Return [x, y] of the center of cell containing provided text 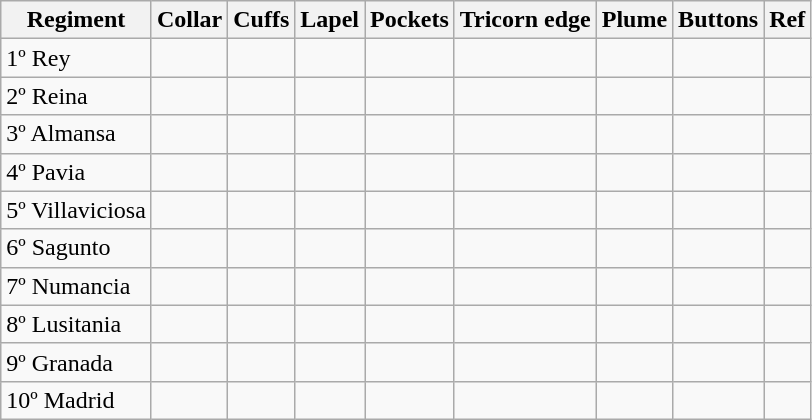
Cuffs [262, 20]
3º Almansa [76, 134]
1º Rey [76, 58]
5º Villaviciosa [76, 210]
2º Reina [76, 96]
Collar [189, 20]
9º Granada [76, 362]
Ref [788, 20]
Lapel [330, 20]
Regiment [76, 20]
7º Numancia [76, 286]
Tricorn edge [525, 20]
10º Madrid [76, 400]
Buttons [718, 20]
8º Lusitania [76, 324]
Pockets [410, 20]
6º Sagunto [76, 248]
Plume [634, 20]
4º Pavia [76, 172]
